Capture the cell that displays the provided text and extract its [x, y] central coordinate. 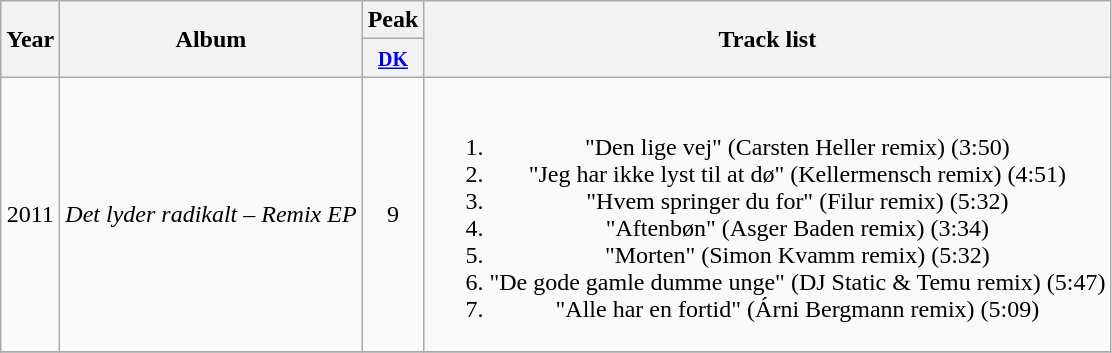
DK [393, 58]
Det lyder radikalt – Remix EP [211, 214]
Album [211, 39]
9 [393, 214]
Peak [393, 20]
Track list [768, 39]
2011 [30, 214]
Year [30, 39]
